Find where the given text appears and provide that cell's center as (X, Y) coordinate. 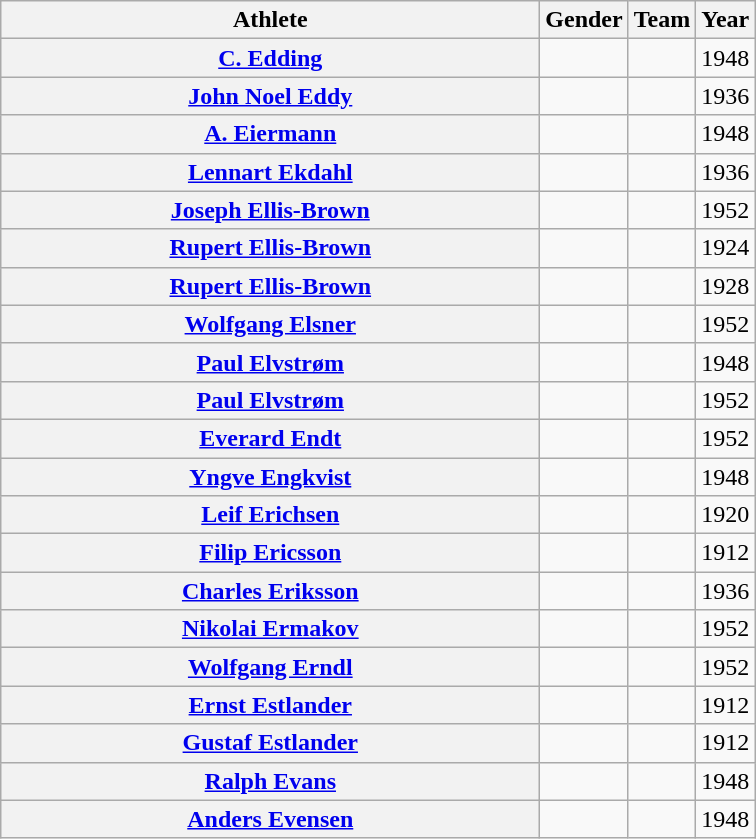
Joseph Ellis-Brown (270, 210)
1924 (726, 248)
A. Eiermann (270, 134)
Everard Endt (270, 438)
1928 (726, 286)
Year (726, 20)
Nikolai Ermakov (270, 629)
Wolfgang Erndl (270, 667)
Athlete (270, 20)
Yngve Engkvist (270, 477)
Lennart Ekdahl (270, 172)
Team (662, 20)
C. Edding (270, 58)
Ralph Evans (270, 781)
Filip Ericsson (270, 553)
Anders Evensen (270, 819)
Leif Erichsen (270, 515)
Ernst Estlander (270, 705)
John Noel Eddy (270, 96)
Wolfgang Elsner (270, 324)
Charles Eriksson (270, 591)
Gender (584, 20)
Gustaf Estlander (270, 743)
1920 (726, 515)
